Return the [x, y] coordinate for the center point of the cell that contains the specified text.  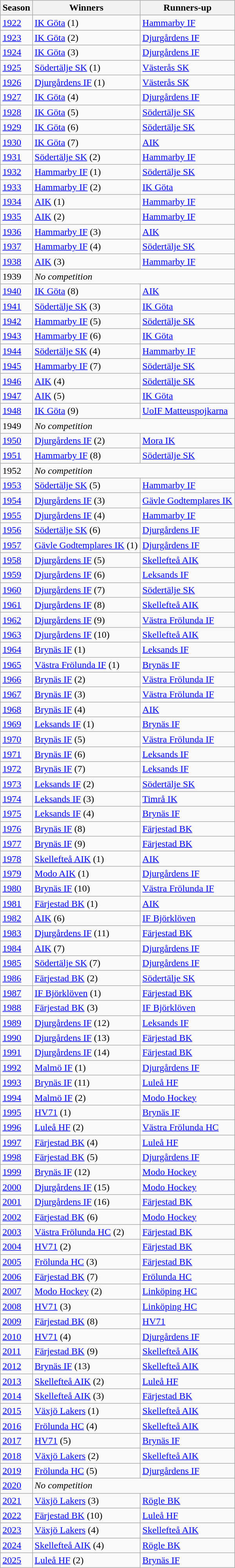
1970 [16, 739]
1988 [16, 1008]
1924 [16, 53]
HV71 [187, 1321]
Djurgårdens IF (7) [86, 590]
AIK (5) [86, 396]
2022 [16, 1515]
1989 [16, 1023]
Växjö Lakers (4) [86, 1530]
Djurgårdens IF (8) [86, 605]
1953 [16, 486]
IK Göta (8) [86, 291]
1940 [16, 291]
1979 [16, 873]
Djurgårdens IF (13) [86, 1038]
1983 [16, 933]
Djurgårdens IF (11) [86, 933]
Brynäs IF (7) [86, 769]
2023 [16, 1530]
2020 [16, 1486]
1959 [16, 575]
1972 [16, 769]
2003 [16, 1232]
2025 [16, 1560]
Hammarby IF (3) [86, 232]
Färjestad BK (3) [86, 1008]
1976 [16, 829]
Djurgårdens IF (6) [86, 575]
Växjö Lakers (2) [86, 1456]
IK Göta (5) [86, 112]
Växjö Lakers (3) [86, 1501]
1955 [16, 515]
1968 [16, 709]
Frölunda HC [187, 1277]
1986 [16, 978]
Färjestad BK (8) [86, 1321]
1943 [16, 336]
Södertälje SK (3) [86, 306]
1930 [16, 142]
1998 [16, 1157]
Södertälje SK (7) [86, 963]
1987 [16, 993]
AIK (7) [86, 948]
Modo Hockey (2) [86, 1292]
2001 [16, 1202]
1929 [16, 127]
Hammarby IF (1) [86, 172]
IK Göta (2) [86, 38]
1961 [16, 605]
1945 [16, 366]
1926 [16, 82]
2000 [16, 1187]
1950 [16, 441]
2004 [16, 1247]
Brynäs IF (3) [86, 695]
IK Göta (1) [86, 23]
1974 [16, 799]
2017 [16, 1441]
1965 [16, 665]
Djurgårdens IF (14) [86, 1053]
HV71 (5) [86, 1441]
IK Göta (4) [86, 97]
1977 [16, 844]
AIK (3) [86, 262]
1948 [16, 411]
Södertälje SK (2) [86, 157]
Brynäs IF (12) [86, 1172]
1993 [16, 1082]
2010 [16, 1336]
Djurgårdens IF (5) [86, 560]
IK Göta (9) [86, 411]
1973 [16, 784]
1984 [16, 948]
HV71 (1) [86, 1112]
Skellefteå AIK (2) [86, 1381]
Färjestad BK (5) [86, 1157]
Brynäs IF (2) [86, 680]
1933 [16, 187]
HV71 (4) [86, 1336]
2008 [16, 1306]
Hammarby IF (4) [86, 247]
1966 [16, 680]
2021 [16, 1501]
1971 [16, 754]
Södertälje SK (5) [86, 486]
Färjestad BK (1) [86, 903]
Färjestad BK (9) [86, 1351]
1999 [16, 1172]
Mora IK [187, 441]
Växjö Lakers (1) [86, 1411]
Djurgårdens IF (3) [86, 500]
2015 [16, 1411]
1936 [16, 232]
IF Björklöven (1) [86, 993]
Hammarby IF (8) [86, 456]
Södertälje SK (1) [86, 67]
1982 [16, 919]
Färjestad BK (6) [86, 1217]
Västra Frölunda IF (1) [86, 665]
1956 [16, 530]
1938 [16, 262]
1931 [16, 157]
UoIF Matteuspojkarna [187, 411]
1960 [16, 590]
1954 [16, 500]
Djurgårdens IF (2) [86, 441]
1991 [16, 1053]
Malmö IF (2) [86, 1097]
Färjestad BK (2) [86, 978]
1946 [16, 381]
1928 [16, 112]
IK Göta (3) [86, 53]
1990 [16, 1038]
1963 [16, 635]
Djurgårdens IF (10) [86, 635]
1947 [16, 396]
Västra Frölunda HC [187, 1127]
1942 [16, 321]
2018 [16, 1456]
Djurgårdens IF (1) [86, 82]
1981 [16, 903]
Brynäs IF (9) [86, 844]
Brynäs IF (4) [86, 709]
Skellefteå AIK (4) [86, 1545]
Brynäs IF (13) [86, 1366]
Hammarby IF (5) [86, 321]
2007 [16, 1292]
Djurgårdens IF (15) [86, 1187]
1957 [16, 545]
Brynäs IF (6) [86, 754]
Brynäs IF (1) [86, 649]
Brynäs IF (5) [86, 739]
Södertälje SK (6) [86, 530]
HV71 (3) [86, 1306]
Västra Frölunda HC (2) [86, 1232]
1958 [16, 560]
1925 [16, 67]
Leksands IF (3) [86, 799]
1941 [16, 306]
AIK (4) [86, 381]
2006 [16, 1277]
Brynäs IF (8) [86, 829]
Timrå IK [187, 799]
Hammarby IF (6) [86, 336]
IK Göta (7) [86, 142]
Modo AIK (1) [86, 873]
Runners-up [187, 8]
1934 [16, 202]
1994 [16, 1097]
1992 [16, 1068]
1962 [16, 620]
Skellefteå AIK (1) [86, 859]
1996 [16, 1127]
2014 [16, 1396]
1978 [16, 859]
Frölunda HC (5) [86, 1471]
Färjestad BK (7) [86, 1277]
1969 [16, 724]
AIK (2) [86, 217]
1935 [16, 217]
2011 [16, 1351]
Skellefteå AIK (3) [86, 1396]
2024 [16, 1545]
1923 [16, 38]
HV71 (2) [86, 1247]
IK Göta (6) [86, 127]
AIK (1) [86, 202]
Malmö IF (1) [86, 1068]
2019 [16, 1471]
1922 [16, 23]
1980 [16, 888]
1995 [16, 1112]
Winners [86, 8]
2002 [16, 1217]
AIK (6) [86, 919]
Gävle Godtemplares IK (1) [86, 545]
Färjestad BK (10) [86, 1515]
Leksands IF (2) [86, 784]
1927 [16, 97]
Hammarby IF (7) [86, 366]
1985 [16, 963]
1939 [16, 276]
2009 [16, 1321]
1975 [16, 814]
1997 [16, 1142]
Season [16, 8]
1964 [16, 649]
1937 [16, 247]
Leksands IF (4) [86, 814]
1951 [16, 456]
1949 [16, 426]
Djurgårdens IF (4) [86, 515]
Hammarby IF (2) [86, 187]
1952 [16, 471]
Leksands IF (1) [86, 724]
Frölunda HC (3) [86, 1262]
Färjestad BK (4) [86, 1142]
Djurgårdens IF (16) [86, 1202]
Djurgårdens IF (12) [86, 1023]
2005 [16, 1262]
Gävle Godtemplares IK [187, 500]
2016 [16, 1426]
2012 [16, 1366]
2013 [16, 1381]
1932 [16, 172]
1967 [16, 695]
Djurgårdens IF (9) [86, 620]
1944 [16, 351]
Brynäs IF (10) [86, 888]
Frölunda HC (4) [86, 1426]
Södertälje SK (4) [86, 351]
Brynäs IF (11) [86, 1082]
